Search for the cell housing the specified text and yield its [X, Y] center coordinate. 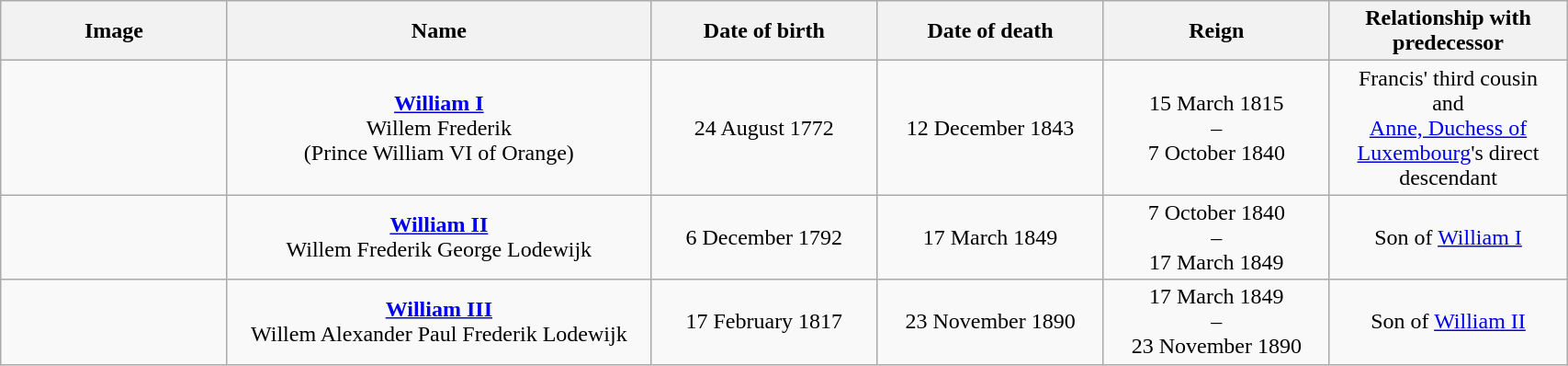
15 March 1815–7 October 1840 [1216, 128]
17 February 1817 [764, 322]
Francis' third cousinandAnne, Duchess of Luxembourg's direct descendant [1448, 128]
Relationship with predecessor [1448, 31]
23 November 1890 [990, 322]
17 March 1849 [990, 237]
William IWillem Frederik(Prince William VI of Orange) [439, 128]
12 December 1843 [990, 128]
Date of death [990, 31]
Son of William I [1448, 237]
Son of William II [1448, 322]
Reign [1216, 31]
7 October 1840–17 March 1849 [1216, 237]
William IIIWillem Alexander Paul Frederik Lodewijk [439, 322]
17 March 1849–23 November 1890 [1216, 322]
24 August 1772 [764, 128]
Date of birth [764, 31]
William IIWillem Frederik George Lodewijk [439, 237]
Image [114, 31]
Name [439, 31]
6 December 1792 [764, 237]
